Extract the (X, Y) coordinate from the center of the cell holding the provided text.  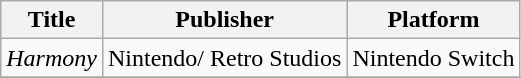
Platform (434, 20)
Publisher (224, 20)
Title (52, 20)
Nintendo/ Retro Studios (224, 58)
Harmony (52, 58)
Nintendo Switch (434, 58)
